Return the (X, Y) coordinate for the center point of the cell that contains the specified text.  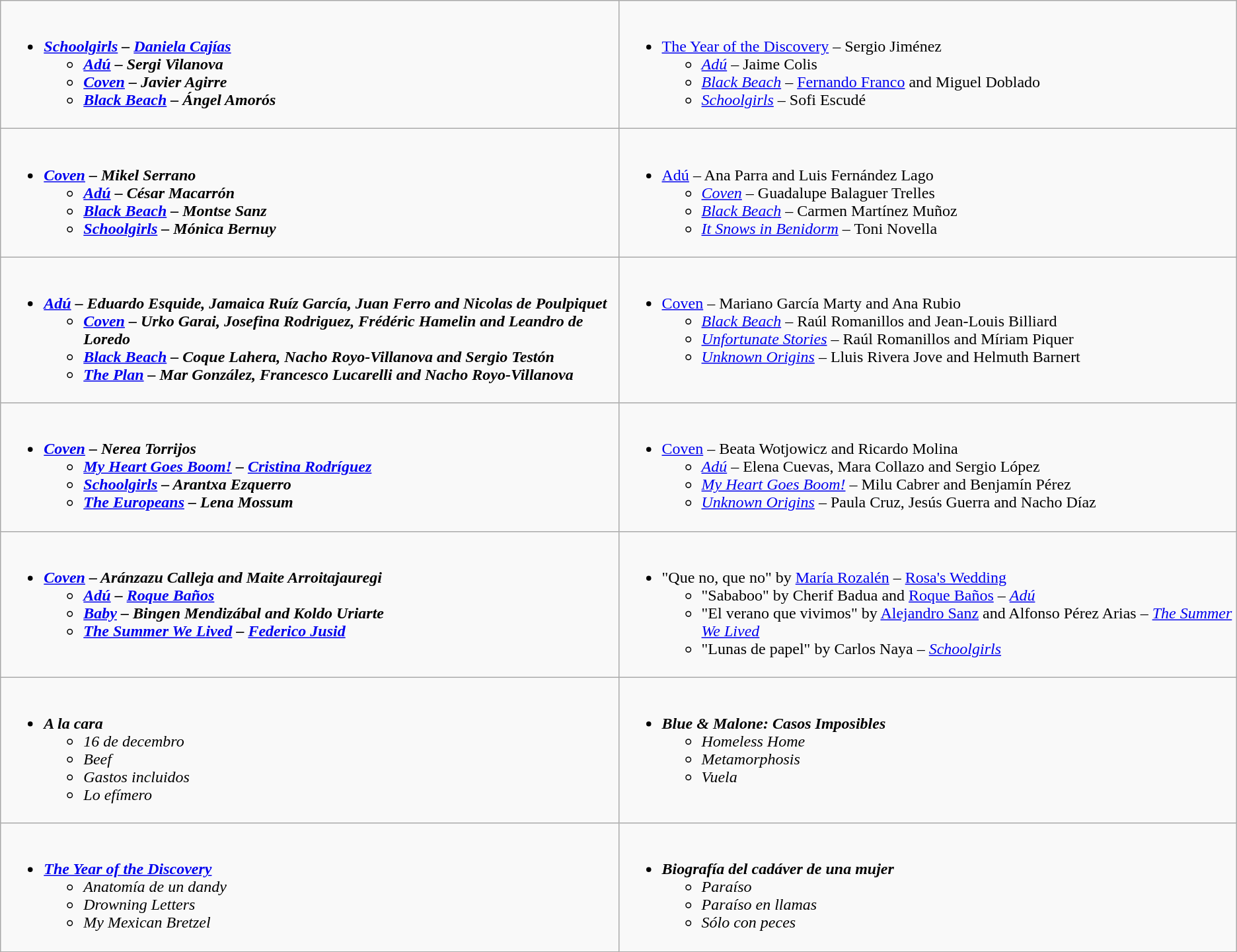
Adú – Ana Parra and Luis Fernández LagoCoven – Guadalupe Balaguer TrellesBlack Beach – Carmen Martínez MuñozIt Snows in Benidorm – Toni Novella (928, 193)
The Year of the Discovery – Sergio JiménezAdú – Jaime ColisBlack Beach – Fernando Franco and Miguel DobladoSchoolgirls – Sofi Escudé (928, 65)
Blue & Malone: Casos ImposiblesHomeless HomeMetamorphosisVuela (928, 751)
Coven – Mikel SerranoAdú – César MacarrónBlack Beach – Montse SanzSchoolgirls – Mónica Bernuy (309, 193)
Coven – Aránzazu Calleja and Maite ArroitajauregiAdú – Roque BañosBaby – Bingen Mendizábal and Koldo UriarteThe Summer We Lived – Federico Jusid (309, 604)
The Year of the DiscoveryAnatomía de un dandyDrowning LettersMy Mexican Bretzel (309, 887)
Schoolgirls – Daniela CajíasAdú – Sergi VilanovaCoven – Javier AgirreBlack Beach – Ángel Amorós (309, 65)
Biografía del cadáver de una mujerParaísoParaíso en llamasSólo con peces (928, 887)
Coven – Nerea TorrijosMy Heart Goes Boom! – Cristina RodríguezSchoolgirls – Arantxa EzquerroThe Europeans – Lena Mossum (309, 467)
A la cara16 de decembroBeefGastos incluidosLo efímero (309, 751)
